Identify which cell holds the provided text, then report its [X, Y] central coordinate. 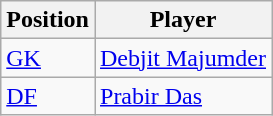
Debjit Majumder [182, 58]
DF [48, 96]
GK [48, 58]
Player [182, 20]
Position [48, 20]
Prabir Das [182, 96]
